Determine the [X, Y] coordinate at the center of the cell enclosing the given text.  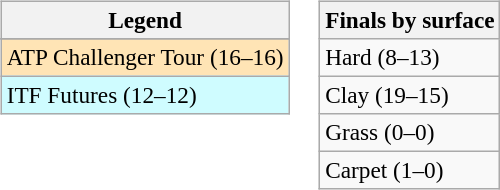
Hard (8–13) [410, 57]
Finals by surface [410, 20]
ITF Futures (12–12) [145, 95]
ATP Challenger Tour (16–16) [145, 57]
Carpet (1–0) [410, 171]
Clay (19–15) [410, 95]
Legend [145, 20]
Grass (0–0) [410, 133]
